For the text-containing cell, return its midpoint in [X, Y] coordinate format. 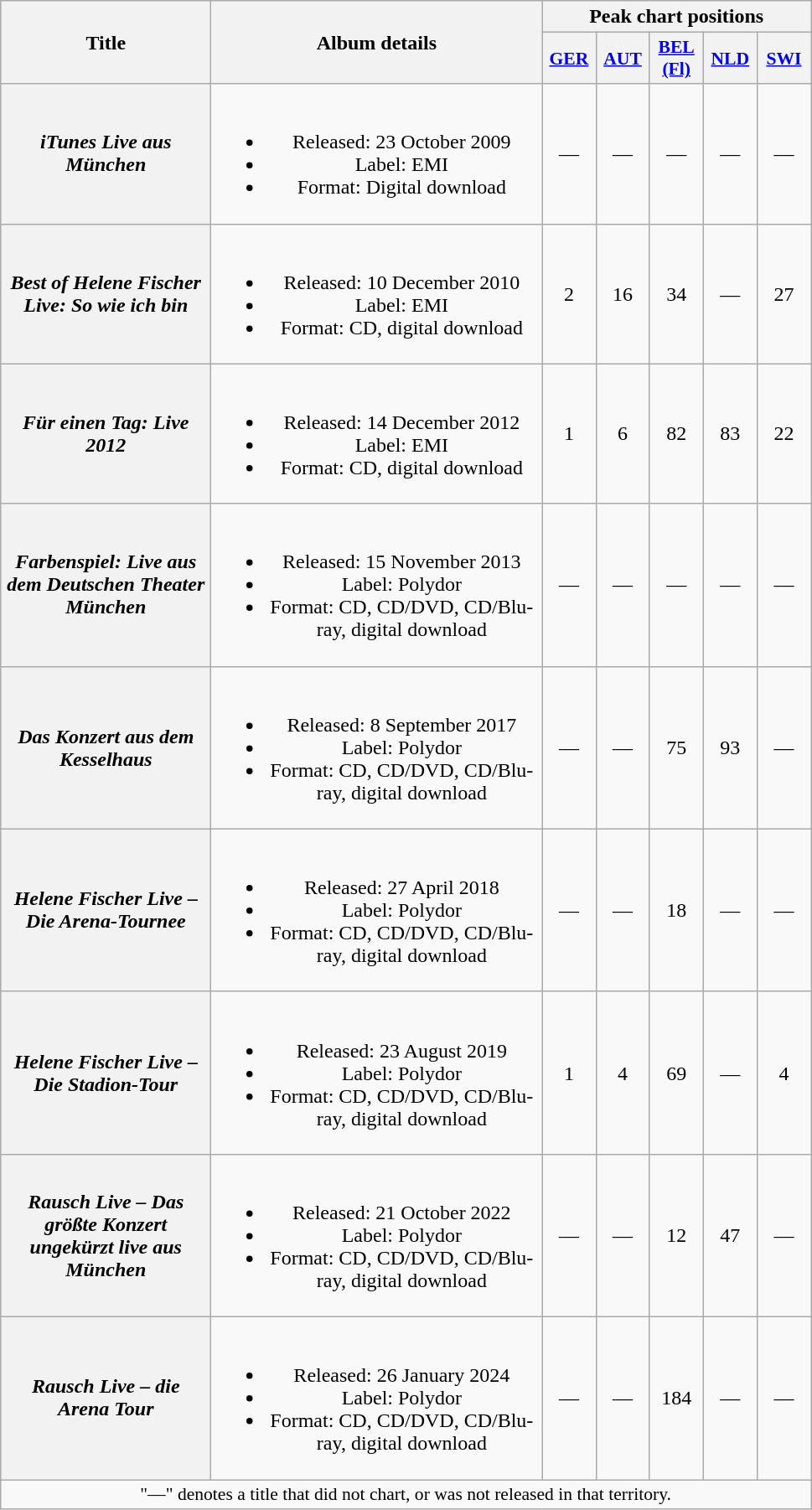
34 [676, 293]
AUT [623, 59]
Album details [377, 42]
Rausch Live – Das größte Konzert ungekürzt live aus München [106, 1235]
47 [730, 1235]
Released: 21 October 2022Label: PolydorFormat: CD, CD/DVD, CD/Blu-ray, digital download [377, 1235]
GER [569, 59]
NLD [730, 59]
Released: 14 December 2012Label: EMIFormat: CD, digital download [377, 434]
82 [676, 434]
184 [676, 1398]
75 [676, 747]
iTunes Live aus München [106, 154]
Released: 8 September 2017Label: PolydorFormat: CD, CD/DVD, CD/Blu-ray, digital download [377, 747]
Peak chart positions [677, 17]
Farbenspiel: Live aus dem Deutschen Theater München [106, 585]
Released: 26 January 2024Label: PolydorFormat: CD, CD/DVD, CD/Blu-ray, digital download [377, 1398]
Helene Fischer Live – Die Arena-Tournee [106, 910]
27 [784, 293]
18 [676, 910]
BEL(Fl) [676, 59]
2 [569, 293]
83 [730, 434]
Für einen Tag: Live 2012 [106, 434]
Rausch Live – die Arena Tour [106, 1398]
6 [623, 434]
12 [676, 1235]
SWI [784, 59]
Released: 27 April 2018Label: PolydorFormat: CD, CD/DVD, CD/Blu-ray, digital download [377, 910]
Best of Helene Fischer Live: So wie ich bin [106, 293]
Released: 23 August 2019Label: PolydorFormat: CD, CD/DVD, CD/Blu-ray, digital download [377, 1073]
Helene Fischer Live – Die Stadion-Tour [106, 1073]
Released: 15 November 2013Label: PolydorFormat: CD, CD/DVD, CD/Blu-ray, digital download [377, 585]
16 [623, 293]
Released: 10 December 2010Label: EMIFormat: CD, digital download [377, 293]
"—" denotes a title that did not chart, or was not released in that territory. [406, 1495]
69 [676, 1073]
93 [730, 747]
22 [784, 434]
Das Konzert aus dem Kesselhaus [106, 747]
Released: 23 October 2009Label: EMIFormat: Digital download [377, 154]
Title [106, 42]
